Return (x, y) of the center of cell containing provided text 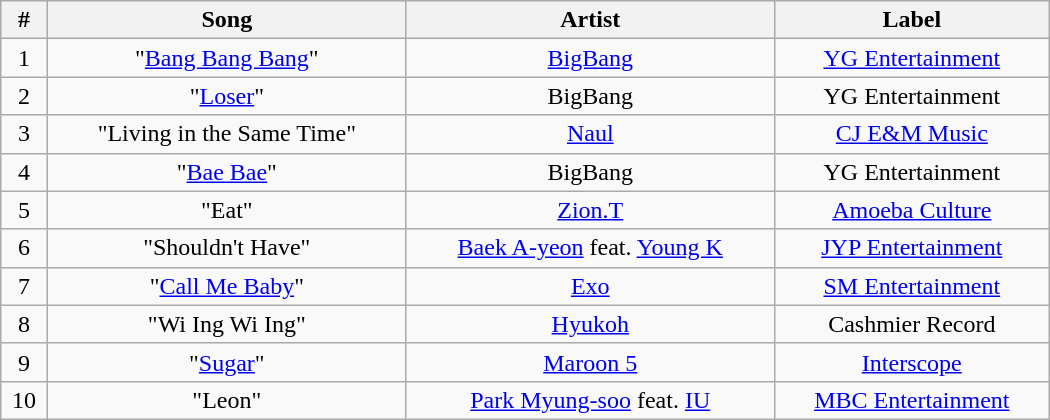
"Leon" (226, 400)
3 (24, 134)
Hyukoh (590, 324)
1 (24, 58)
4 (24, 172)
Amoeba Culture (912, 210)
Zion.T (590, 210)
"Sugar" (226, 362)
Maroon 5 (590, 362)
MBC Entertainment (912, 400)
JYP Entertainment (912, 248)
6 (24, 248)
9 (24, 362)
Artist (590, 20)
Interscope (912, 362)
"Bae Bae" (226, 172)
Naul (590, 134)
"Bang Bang Bang" (226, 58)
"Call Me Baby" (226, 286)
"Eat" (226, 210)
Song (226, 20)
"Shouldn't Have" (226, 248)
# (24, 20)
Exo (590, 286)
2 (24, 96)
"Wi Ing Wi Ing" (226, 324)
"Living in the Same Time" (226, 134)
Park Myung-soo feat. IU (590, 400)
"Loser" (226, 96)
Baek A-yeon feat. Young K (590, 248)
SM Entertainment (912, 286)
CJ E&M Music (912, 134)
Label (912, 20)
7 (24, 286)
5 (24, 210)
10 (24, 400)
Cashmier Record (912, 324)
8 (24, 324)
